From the cell containing the given text, extract its center point as [x, y] coordinate. 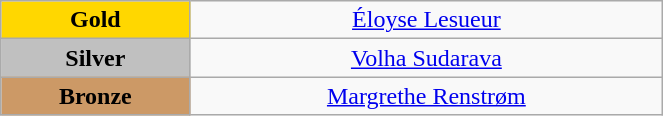
Gold [96, 20]
Volha Sudarava [426, 58]
Silver [96, 58]
Bronze [96, 96]
Margrethe Renstrøm [426, 96]
Éloyse Lesueur [426, 20]
